Return [X, Y] of the center of cell containing provided text 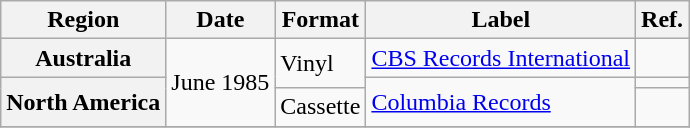
Ref. [662, 20]
North America [84, 102]
Region [84, 20]
Label [501, 20]
Cassette [320, 107]
Format [320, 20]
Australia [84, 58]
Vinyl [320, 64]
CBS Records International [501, 58]
Columbia Records [501, 102]
Date [220, 20]
June 1985 [220, 82]
